Extract the [X, Y] coordinate from the center of the cell holding the provided text.  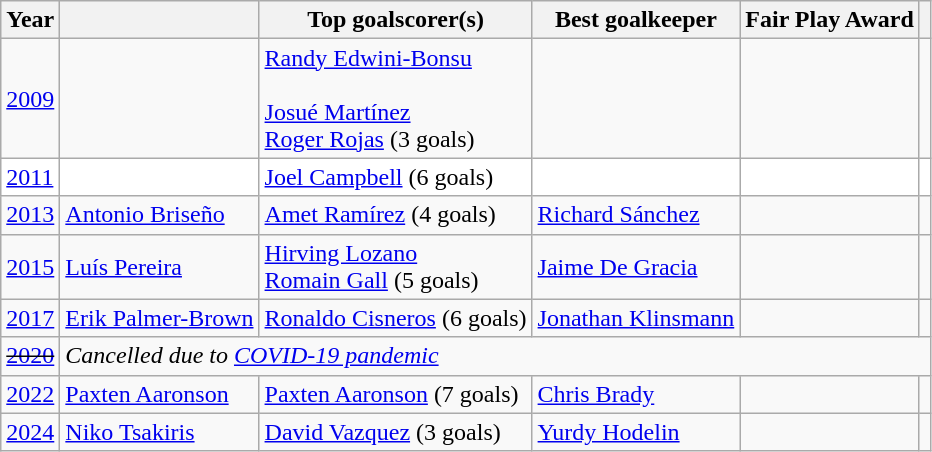
David Vazquez (3 goals) [396, 432]
Amet Ramírez (4 goals) [396, 215]
Chris Brady [636, 394]
Antonio Briseño [160, 215]
Joel Campbell (6 goals) [396, 177]
Niko Tsakiris [160, 432]
2015 [30, 266]
2022 [30, 394]
Jonathan Klinsmann [636, 318]
2009 [30, 98]
Top goalscorer(s) [396, 20]
2024 [30, 432]
Fair Play Award [830, 20]
Jaime De Gracia [636, 266]
Cancelled due to COVID-19 pandemic [496, 356]
Ronaldo Cisneros (6 goals) [396, 318]
Luís Pereira [160, 266]
Paxten Aaronson (7 goals) [396, 394]
Richard Sánchez [636, 215]
2020 [30, 356]
2013 [30, 215]
Best goalkeeper [636, 20]
Paxten Aaronson [160, 394]
2017 [30, 318]
Yurdy Hodelin [636, 432]
Year [30, 20]
2011 [30, 177]
Randy Edwini-Bonsu Josué Martínez Roger Rojas (3 goals) [396, 98]
Hirving Lozano Romain Gall (5 goals) [396, 266]
Erik Palmer-Brown [160, 318]
